Locate the cell with the specified text and output its (X, Y) center coordinate. 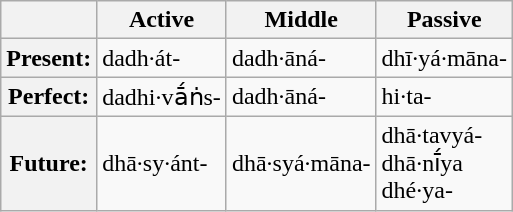
Passive (444, 20)
hi·ta- (444, 97)
dhī·yá·māna- (444, 58)
dadh·át- (162, 58)
Present: (49, 58)
Perfect: (49, 97)
Active (162, 20)
dhā·sy·ánt- (162, 163)
Future: (49, 163)
dadhi·vā́ṅs- (162, 97)
dhā·tavyá- dhā·nī́ya dhé·ya- (444, 163)
dhā·syá·māna- (301, 163)
Middle (301, 20)
